Identify which cell holds the provided text, then report its (X, Y) central coordinate. 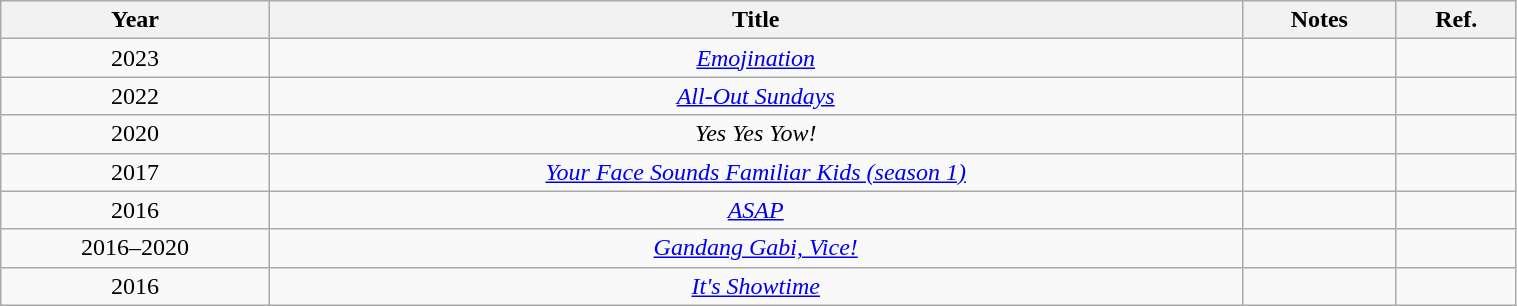
2023 (135, 58)
2016–2020 (135, 248)
Notes (1319, 20)
Title (756, 20)
Year (135, 20)
It's Showtime (756, 286)
2022 (135, 96)
Yes Yes Yow! (756, 134)
2020 (135, 134)
2017 (135, 172)
Your Face Sounds Familiar Kids (season 1) (756, 172)
Gandang Gabi, Vice! (756, 248)
ASAP (756, 210)
Emojination (756, 58)
All-Out Sundays (756, 96)
Ref. (1456, 20)
